Search for the cell housing the specified text and yield its [x, y] center coordinate. 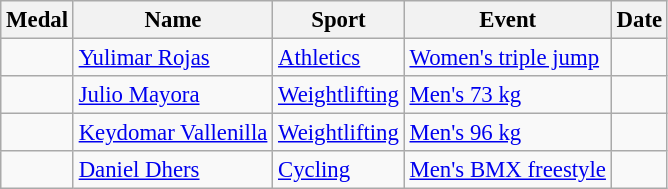
Date [639, 20]
Men's 73 kg [508, 95]
Medal [38, 20]
Women's triple jump [508, 58]
Sport [339, 20]
Men's BMX freestyle [508, 170]
Men's 96 kg [508, 133]
Keydomar Vallenilla [172, 133]
Cycling [339, 170]
Julio Mayora [172, 95]
Event [508, 20]
Daniel Dhers [172, 170]
Yulimar Rojas [172, 58]
Athletics [339, 58]
Name [172, 20]
